For the text-containing cell, return its midpoint in [X, Y] coordinate format. 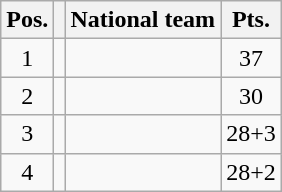
28+2 [252, 172]
1 [28, 58]
3 [28, 134]
28+3 [252, 134]
National team [143, 20]
4 [28, 172]
37 [252, 58]
Pos. [28, 20]
2 [28, 96]
Pts. [252, 20]
30 [252, 96]
